For the text-containing cell, return its midpoint in [x, y] coordinate format. 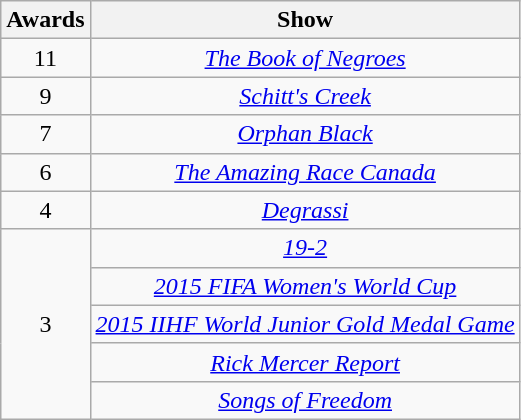
2015 IIHF World Junior Gold Medal Game [305, 324]
Show [305, 20]
The Amazing Race Canada [305, 172]
7 [46, 134]
3 [46, 324]
Degrassi [305, 210]
Orphan Black [305, 134]
6 [46, 172]
Schitt's Creek [305, 96]
Rick Mercer Report [305, 362]
Songs of Freedom [305, 400]
9 [46, 96]
4 [46, 210]
The Book of Negroes [305, 58]
19-2 [305, 248]
11 [46, 58]
2015 FIFA Women's World Cup [305, 286]
Awards [46, 20]
